For the text-containing cell, return its midpoint in (X, Y) coordinate format. 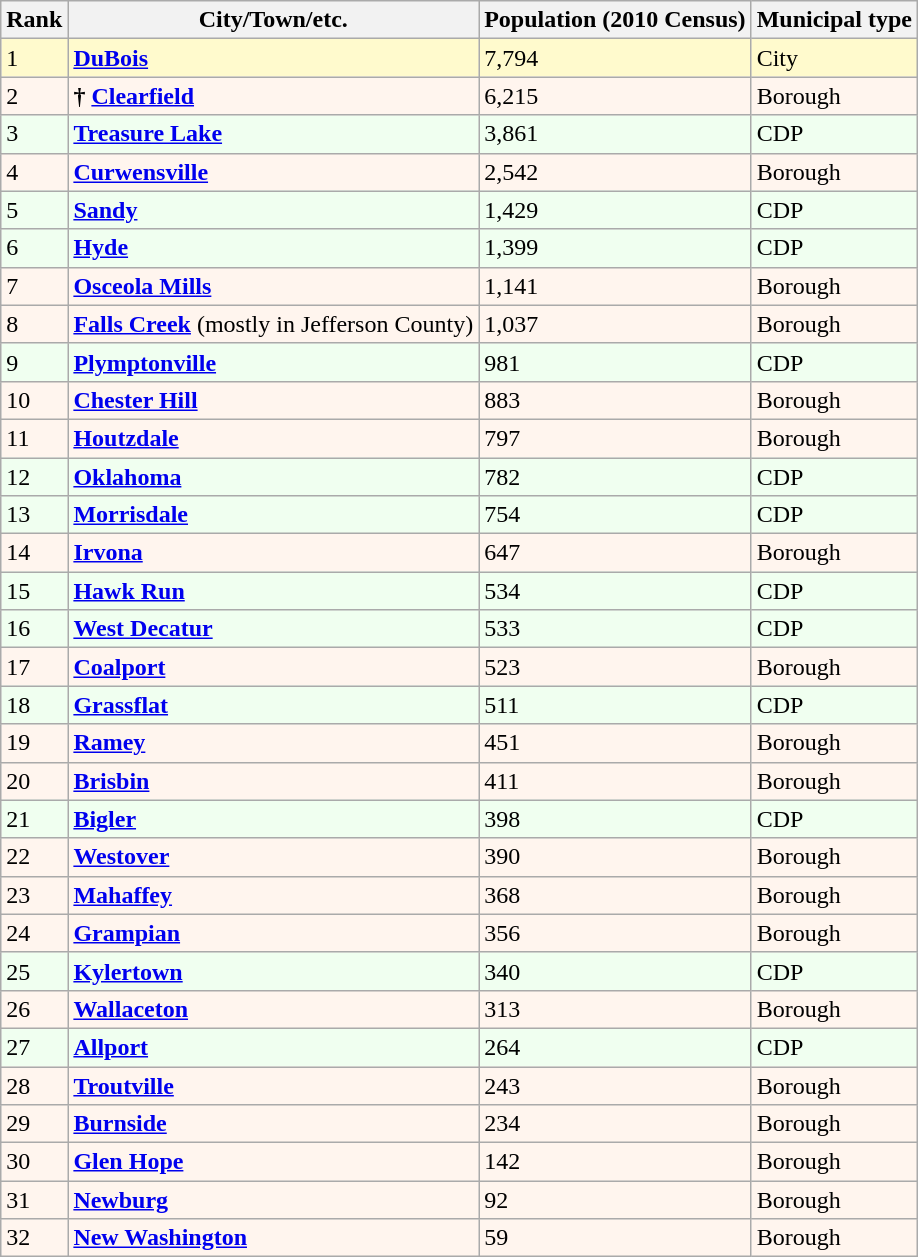
13 (34, 515)
27 (34, 1047)
17 (34, 667)
313 (615, 1009)
754 (615, 515)
City (834, 58)
Ramey (274, 743)
Municipal type (834, 20)
14 (34, 553)
30 (34, 1162)
264 (615, 1047)
12 (34, 477)
10 (34, 400)
451 (615, 743)
† Clearfield (274, 96)
Grampian (274, 933)
24 (34, 933)
23 (34, 895)
7 (34, 286)
1,399 (615, 248)
Sandy (274, 210)
32 (34, 1238)
411 (615, 781)
368 (615, 895)
DuBois (274, 58)
234 (615, 1124)
Morrisdale (274, 515)
398 (615, 819)
8 (34, 324)
Treasure Lake (274, 134)
6,215 (615, 96)
Hawk Run (274, 591)
Houtzdale (274, 438)
Population (2010 Census) (615, 20)
25 (34, 971)
390 (615, 857)
11 (34, 438)
534 (615, 591)
18 (34, 705)
New Washington (274, 1238)
Kylertown (274, 971)
981 (615, 362)
782 (615, 477)
1,037 (615, 324)
Burnside (274, 1124)
20 (34, 781)
3 (34, 134)
Mahaffey (274, 895)
Brisbin (274, 781)
Glen Hope (274, 1162)
3,861 (615, 134)
22 (34, 857)
15 (34, 591)
Grassflat (274, 705)
26 (34, 1009)
7,794 (615, 58)
92 (615, 1200)
21 (34, 819)
59 (615, 1238)
28 (34, 1085)
West Decatur (274, 629)
6 (34, 248)
523 (615, 667)
Rank (34, 20)
1,429 (615, 210)
Westover (274, 857)
5 (34, 210)
2 (34, 96)
Wallaceton (274, 1009)
1,141 (615, 286)
16 (34, 629)
Plymptonville (274, 362)
City/Town/etc. (274, 20)
647 (615, 553)
340 (615, 971)
797 (615, 438)
Chester Hill (274, 400)
Curwensville (274, 172)
2,542 (615, 172)
4 (34, 172)
1 (34, 58)
356 (615, 933)
511 (615, 705)
Hyde (274, 248)
Coalport (274, 667)
533 (615, 629)
243 (615, 1085)
Falls Creek (mostly in Jefferson County) (274, 324)
Irvona (274, 553)
Allport (274, 1047)
19 (34, 743)
Bigler (274, 819)
Newburg (274, 1200)
Troutville (274, 1085)
9 (34, 362)
883 (615, 400)
142 (615, 1162)
Osceola Mills (274, 286)
29 (34, 1124)
31 (34, 1200)
Oklahoma (274, 477)
